From the cell containing the given text, extract its center point as (X, Y) coordinate. 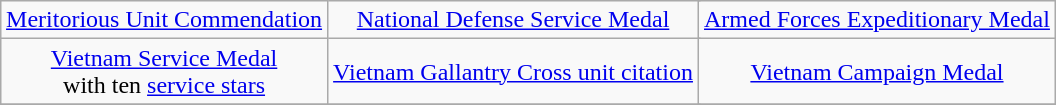
Vietnam Gallantry Cross unit citation (514, 72)
Armed Forces Expeditionary Medal (876, 20)
Vietnam Campaign Medal (876, 72)
Meritorious Unit Commendation (164, 20)
Vietnam Service Medal with ten service stars (164, 72)
National Defense Service Medal (514, 20)
